Return (X, Y) of the center of cell containing provided text 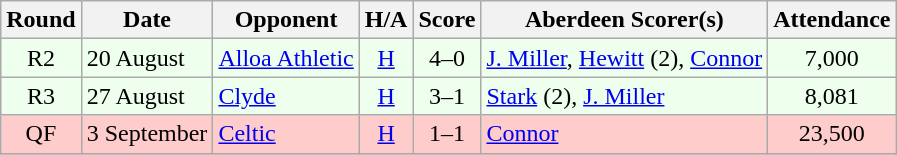
Aberdeen Scorer(s) (624, 20)
Alloa Athletic (286, 58)
Stark (2), J. Miller (624, 96)
7,000 (832, 58)
Round (41, 20)
3 September (147, 134)
3–1 (447, 96)
27 August (147, 96)
1–1 (447, 134)
8,081 (832, 96)
Connor (624, 134)
J. Miller, Hewitt (2), Connor (624, 58)
23,500 (832, 134)
Celtic (286, 134)
Date (147, 20)
Opponent (286, 20)
R3 (41, 96)
4–0 (447, 58)
R2 (41, 58)
H/A (386, 20)
Score (447, 20)
Clyde (286, 96)
20 August (147, 58)
Attendance (832, 20)
QF (41, 134)
